Search for the cell housing the specified text and yield its [X, Y] center coordinate. 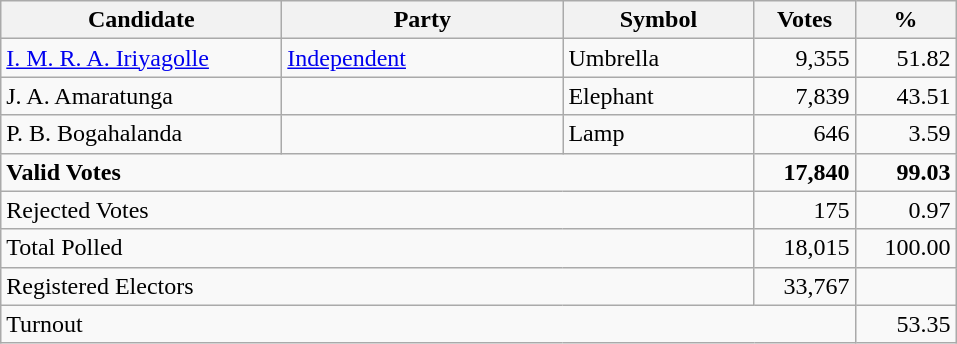
Symbol [658, 20]
Total Polled [378, 248]
% [906, 20]
Umbrella [658, 58]
9,355 [804, 58]
Candidate [142, 20]
Turnout [428, 324]
Lamp [658, 134]
Party [422, 20]
I. M. R. A. Iriyagolle [142, 58]
33,767 [804, 286]
Registered Electors [378, 286]
100.00 [906, 248]
Independent [422, 58]
51.82 [906, 58]
17,840 [804, 172]
99.03 [906, 172]
P. B. Bogahalanda [142, 134]
53.35 [906, 324]
Rejected Votes [378, 210]
0.97 [906, 210]
646 [804, 134]
J. A. Amaratunga [142, 96]
3.59 [906, 134]
Valid Votes [378, 172]
175 [804, 210]
18,015 [804, 248]
7,839 [804, 96]
Elephant [658, 96]
43.51 [906, 96]
Votes [804, 20]
